Pinpoint the cell where the given text exists, returning its (X, Y) midpoint coordinate. 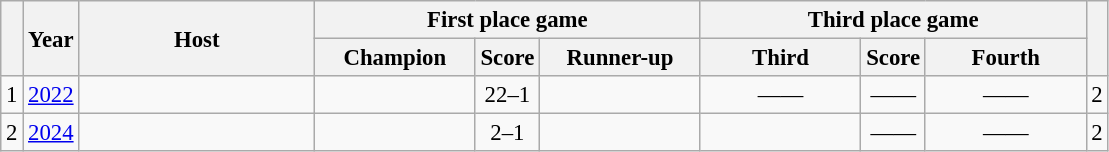
Host (197, 38)
2022 (51, 95)
1 (12, 95)
Runner-up (620, 58)
Fourth (1006, 58)
Year (51, 38)
Third place game (893, 20)
22–1 (508, 95)
2024 (51, 133)
First place game (507, 20)
Third (780, 58)
Champion (394, 58)
2–1 (508, 133)
